Capture the cell that displays the provided text and extract its [x, y] central coordinate. 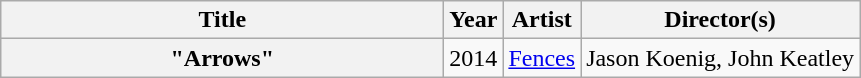
Title [222, 20]
Jason Koenig, John Keatley [720, 58]
Artist [542, 20]
Director(s) [720, 20]
"Arrows" [222, 58]
2014 [474, 58]
Fences [542, 58]
Year [474, 20]
